Output the [X, Y] coordinate of the center of the cell containing the given text.  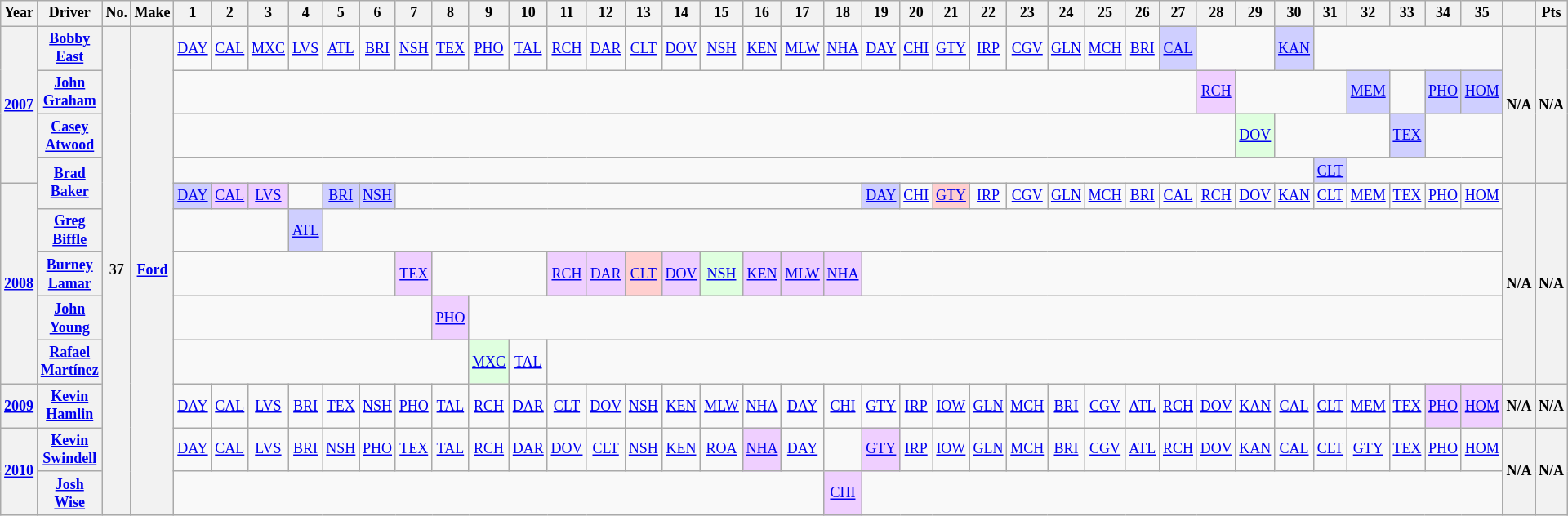
Pts [1552, 13]
27 [1178, 13]
26 [1143, 13]
32 [1368, 13]
31 [1330, 13]
Kevin Swindell [69, 450]
Kevin Hamlin [69, 406]
3 [269, 13]
2 [230, 13]
13 [644, 13]
30 [1294, 13]
Greg Biffle [69, 230]
4 [305, 13]
8 [451, 13]
No. [116, 13]
16 [762, 13]
35 [1481, 13]
Burney Lamar [69, 274]
Bobby East [69, 48]
Driver [69, 13]
5 [341, 13]
1 [193, 13]
20 [916, 13]
12 [606, 13]
25 [1105, 13]
37 [116, 271]
Casey Atwood [69, 136]
Brad Baker [69, 183]
14 [681, 13]
John Graham [69, 92]
7 [413, 13]
11 [567, 13]
29 [1255, 13]
6 [377, 13]
2007 [20, 105]
28 [1216, 13]
9 [489, 13]
33 [1407, 13]
10 [528, 13]
19 [881, 13]
2008 [20, 283]
Ford [152, 271]
Year [20, 13]
2009 [20, 406]
2010 [20, 472]
Rafael Martínez [69, 362]
John Young [69, 318]
22 [988, 13]
ROA [722, 450]
23 [1027, 13]
Josh Wise [69, 493]
Make [152, 13]
24 [1067, 13]
17 [802, 13]
34 [1444, 13]
21 [951, 13]
15 [722, 13]
18 [843, 13]
